Pinpoint the cell where the given text exists, returning its (X, Y) midpoint coordinate. 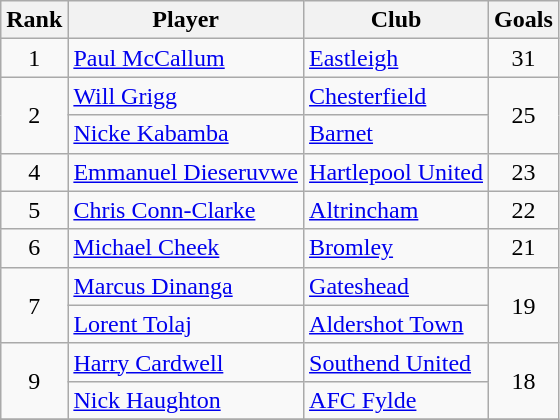
31 (524, 58)
18 (524, 381)
7 (34, 305)
Paul McCallum (186, 58)
Eastleigh (396, 58)
21 (524, 248)
4 (34, 172)
Altrincham (396, 210)
Bromley (396, 248)
Gateshead (396, 286)
Player (186, 20)
9 (34, 381)
Barnet (396, 134)
Harry Cardwell (186, 362)
Rank (34, 20)
Will Grigg (186, 96)
Goals (524, 20)
19 (524, 305)
Marcus Dinanga (186, 286)
23 (524, 172)
Chesterfield (396, 96)
AFC Fylde (396, 400)
Emmanuel Dieseruvwe (186, 172)
22 (524, 210)
6 (34, 248)
2 (34, 115)
Chris Conn-Clarke (186, 210)
Southend United (396, 362)
Hartlepool United (396, 172)
1 (34, 58)
Nicke Kabamba (186, 134)
5 (34, 210)
Michael Cheek (186, 248)
Club (396, 20)
Lorent Tolaj (186, 324)
Aldershot Town (396, 324)
25 (524, 115)
Nick Haughton (186, 400)
